From the cell containing the given text, extract its center point as (X, Y) coordinate. 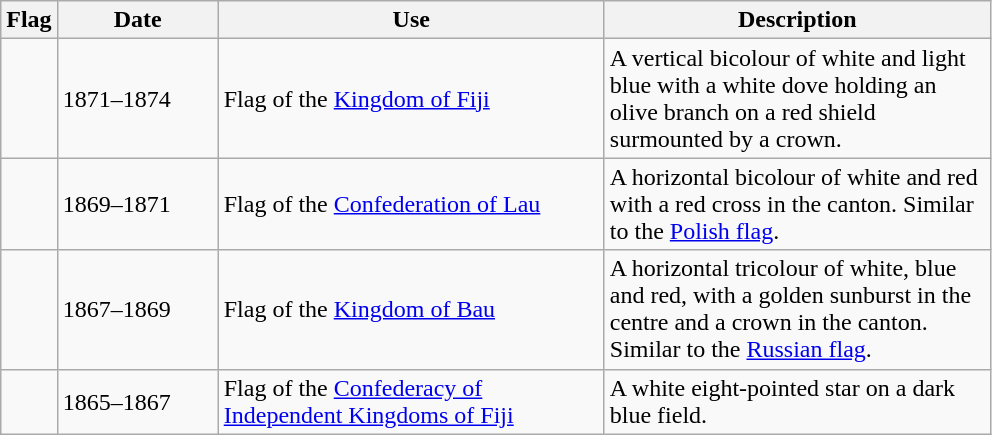
A white eight-pointed star on a dark blue field. (797, 402)
Flag (29, 20)
1869–1871 (138, 204)
1871–1874 (138, 98)
1867–1869 (138, 310)
A horizontal tricolour of white, blue and red, with a golden sunburst in the centre and a crown in the canton. Similar to the Russian flag. (797, 310)
A horizontal bicolour of white and red with a red cross in the canton. Similar to the Polish flag. (797, 204)
Flag of the Confederacy of Independent Kingdoms of Fiji (411, 402)
Use (411, 20)
Description (797, 20)
Flag of the Confederation of Lau (411, 204)
Date (138, 20)
Flag of the Kingdom of Fiji (411, 98)
1865–1867 (138, 402)
A vertical bicolour of white and light blue with a white dove holding an olive branch on a red shield surmounted by a crown. (797, 98)
Flag of the Kingdom of Bau (411, 310)
